Identify which cell holds the provided text, then report its [x, y] central coordinate. 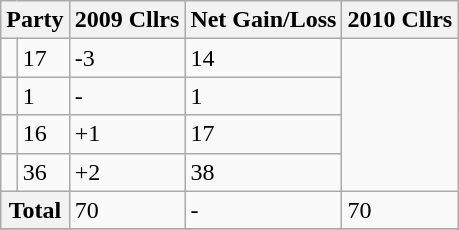
16 [43, 134]
-3 [127, 58]
14 [264, 58]
Total [35, 210]
2009 Cllrs [127, 20]
38 [264, 172]
Net Gain/Loss [264, 20]
Party [35, 20]
2010 Cllrs [400, 20]
36 [43, 172]
+2 [127, 172]
+1 [127, 134]
